Find where the given text appears and provide that cell's center as (X, Y) coordinate. 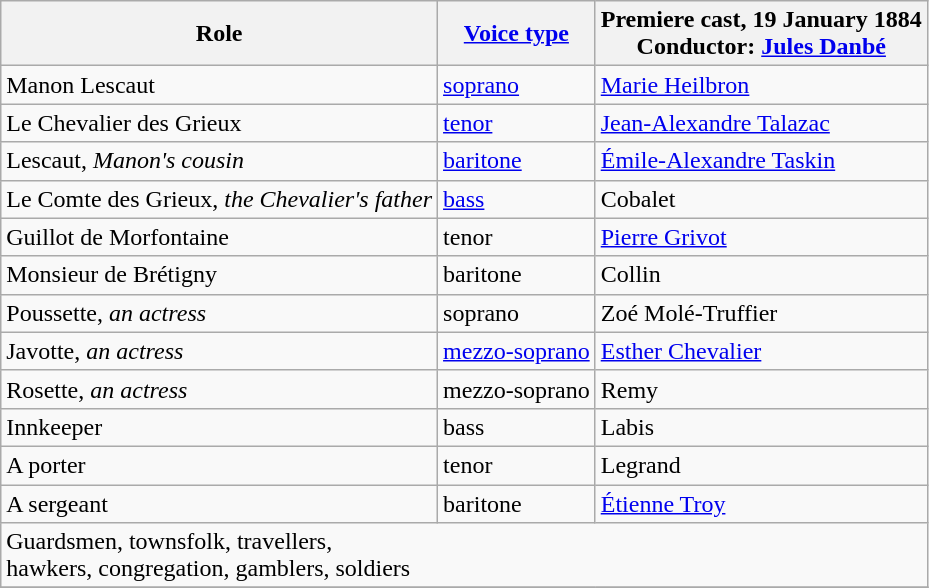
Guillot de Morfontaine (220, 237)
A sergeant (220, 503)
Remy (761, 389)
Collin (761, 275)
Premiere cast, 19 January 1884Conductor: Jules Danbé (761, 34)
Manon Lescaut (220, 85)
Innkeeper (220, 427)
Poussette, an actress (220, 313)
Cobalet (761, 199)
Émile-Alexandre Taskin (761, 161)
Pierre Grivot (761, 237)
Role (220, 34)
Javotte, an actress (220, 351)
A porter (220, 465)
Legrand (761, 465)
Rosette, an actress (220, 389)
Voice type (517, 34)
Marie Heilbron (761, 85)
Jean-Alexandre Talazac (761, 123)
Le Chevalier des Grieux (220, 123)
Esther Chevalier (761, 351)
Étienne Troy (761, 503)
Le Comte des Grieux, the Chevalier's father (220, 199)
Lescaut, Manon's cousin (220, 161)
Zoé Molé-Truffier (761, 313)
Monsieur de Brétigny (220, 275)
Labis (761, 427)
Guardsmen, townsfolk, travellers,hawkers, congregation, gamblers, soldiers (464, 556)
